Search for the cell housing the specified text and yield its (x, y) center coordinate. 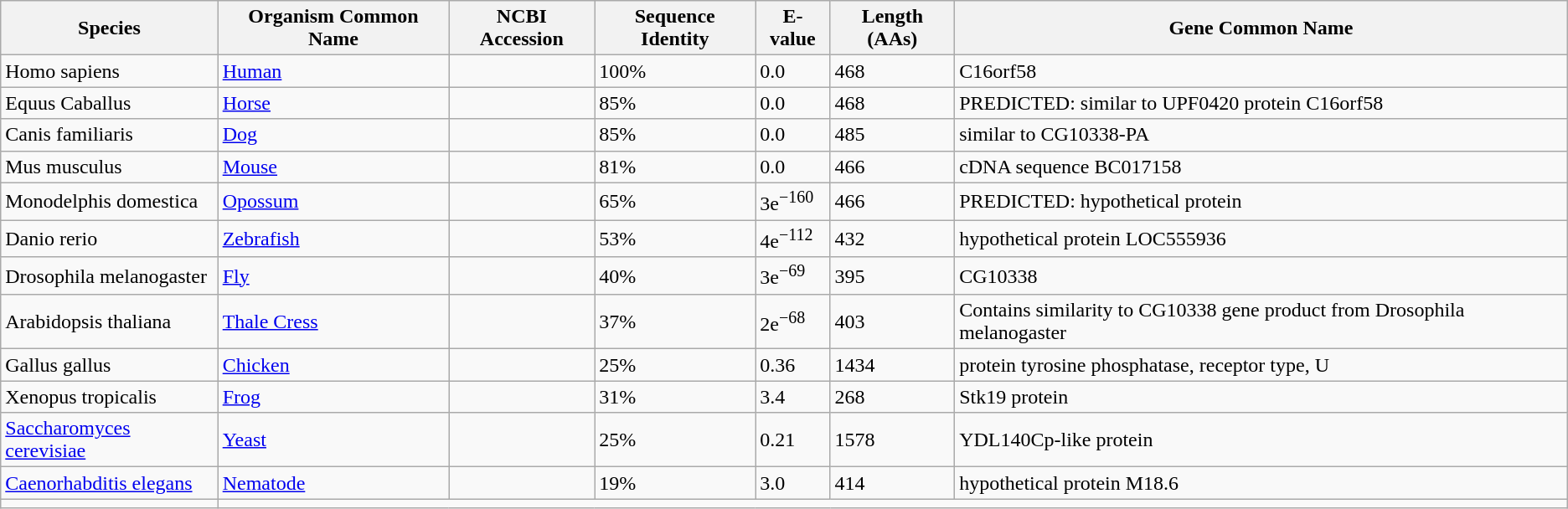
Gallus gallus (109, 365)
NCBI Accession (522, 28)
3.0 (792, 483)
414 (893, 483)
37% (675, 321)
81% (675, 167)
Homo sapiens (109, 71)
395 (893, 276)
53% (675, 239)
3.4 (792, 397)
3e−69 (792, 276)
1434 (893, 365)
485 (893, 135)
Organism Common Name (333, 28)
Contains similarity to CG10338 gene product from Drosophila melanogaster (1261, 321)
YDL140Cp-like protein (1261, 440)
403 (893, 321)
hypothetical protein M18.6 (1261, 483)
Gene Common Name (1261, 28)
Mus musculus (109, 167)
Zebrafish (333, 239)
Mouse (333, 167)
100% (675, 71)
Canis familiaris (109, 135)
Xenopus tropicalis (109, 397)
432 (893, 239)
0.36 (792, 365)
19% (675, 483)
4e−112 (792, 239)
Chicken (333, 365)
Human (333, 71)
Sequence Identity (675, 28)
cDNA sequence BC017158 (1261, 167)
Stk19 protein (1261, 397)
Dog (333, 135)
3e−160 (792, 201)
Drosophila melanogaster (109, 276)
Fly (333, 276)
2e−68 (792, 321)
Monodelphis domestica (109, 201)
Species (109, 28)
C16orf58 (1261, 71)
Opossum (333, 201)
Caenorhabditis elegans (109, 483)
Yeast (333, 440)
PREDICTED: hypothetical protein (1261, 201)
65% (675, 201)
0.21 (792, 440)
Nematode (333, 483)
similar to CG10338-PA (1261, 135)
E-value (792, 28)
protein tyrosine phosphatase, receptor type, U (1261, 365)
40% (675, 276)
PREDICTED: similar to UPF0420 protein C16orf58 (1261, 103)
1578 (893, 440)
Arabidopsis thaliana (109, 321)
Length (AAs) (893, 28)
Danio rerio (109, 239)
Equus Caballus (109, 103)
Horse (333, 103)
31% (675, 397)
Saccharomyces cerevisiae (109, 440)
Frog (333, 397)
hypothetical protein LOC555936 (1261, 239)
CG10338 (1261, 276)
268 (893, 397)
Thale Cress (333, 321)
